Return the [X, Y] coordinate for the center point of the cell that contains the specified text.  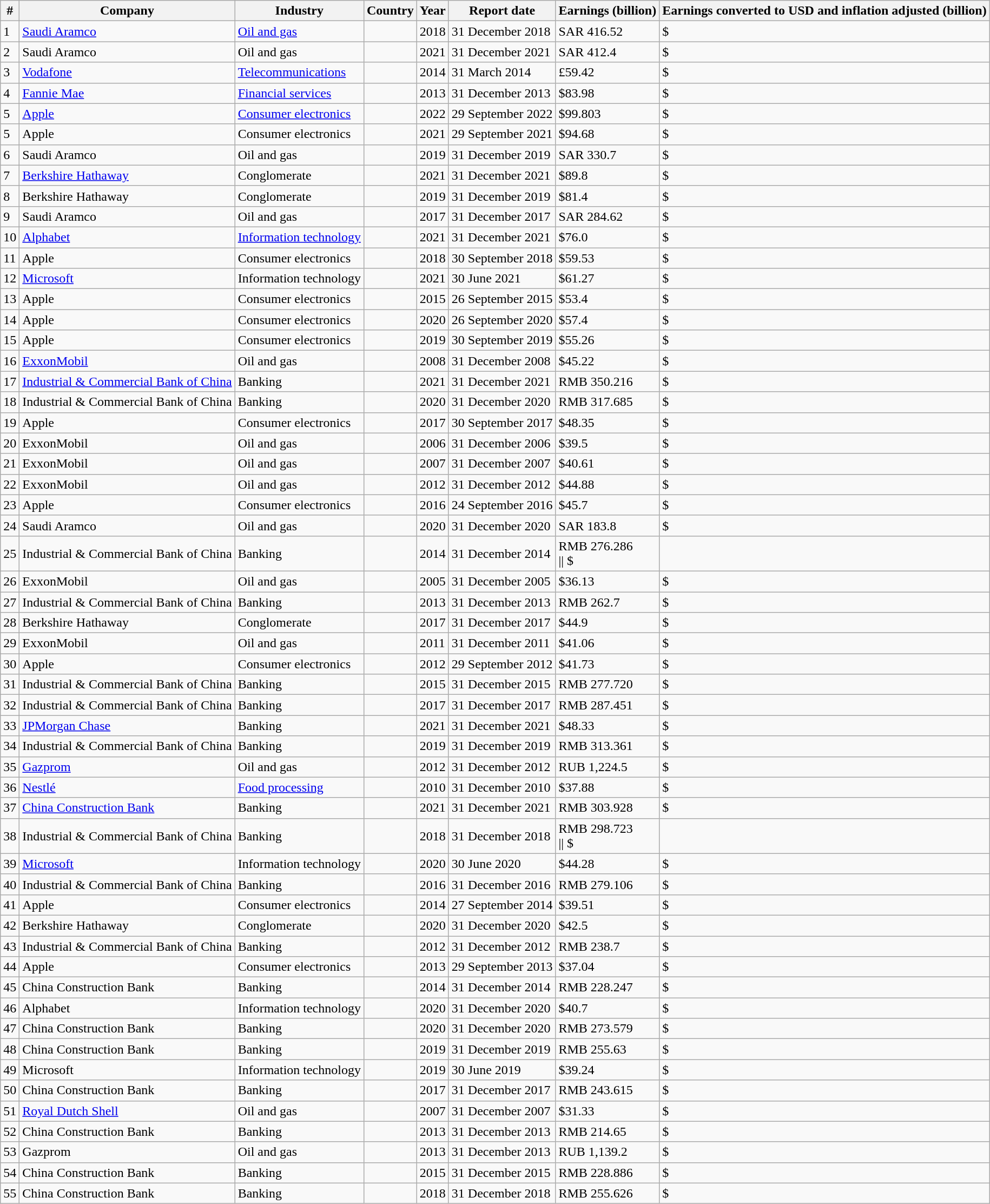
40 [10, 884]
$55.26 [608, 340]
2005 [433, 581]
SAR 330.7 [608, 155]
$89.8 [608, 175]
35 [10, 767]
$48.33 [608, 726]
1 [10, 31]
30 September 2017 [502, 423]
2010 [433, 787]
38 [10, 835]
29 [10, 643]
RMB 228.886 [608, 1173]
31 December 2016 [502, 884]
31 December 2010 [502, 787]
26 September 2015 [502, 299]
$44.28 [608, 864]
47 [10, 1029]
Year [433, 11]
30 September 2019 [502, 340]
33 [10, 726]
SAR 416.52 [608, 31]
Industry [299, 11]
Country [390, 11]
RMB 287.451 [608, 705]
$36.13 [608, 581]
$44.9 [608, 623]
RMB 350.216 [608, 381]
13 [10, 299]
2011 [433, 643]
$40.61 [608, 464]
8 [10, 196]
37 [10, 808]
31 December 2005 [502, 581]
22 [10, 484]
55 [10, 1193]
42 [10, 925]
2008 [433, 361]
31 March 2014 [502, 73]
28 [10, 623]
RMB 255.626 [608, 1193]
$48.35 [608, 423]
24 September 2016 [502, 505]
Telecommunications [299, 73]
32 [10, 705]
RMB 238.7 [608, 946]
$53.4 [608, 299]
53 [10, 1152]
2 [10, 52]
41 [10, 905]
29 September 2021 [502, 134]
31 December 2008 [502, 361]
$57.4 [608, 320]
SAR 183.8 [608, 525]
$45.7 [608, 505]
45 [10, 988]
$41.06 [608, 643]
$44.88 [608, 484]
18 [10, 402]
RMB 303.928 [608, 808]
44 [10, 967]
Nestlé [127, 787]
RMB 279.106 [608, 884]
$94.68 [608, 134]
3 [10, 73]
9 [10, 216]
# [10, 11]
48 [10, 1049]
RMB 262.7 [608, 602]
$76.0 [608, 237]
RMB 276.286|| $ [608, 553]
34 [10, 746]
31 [10, 685]
50 [10, 1090]
11 [10, 258]
29 September 2013 [502, 967]
RUB 1,224.5 [608, 767]
RMB 313.361 [608, 746]
$40.7 [608, 1008]
30 September 2018 [502, 258]
$37.04 [608, 967]
6 [10, 155]
2022 [433, 114]
7 [10, 175]
Company [127, 11]
$59.53 [608, 258]
43 [10, 946]
$45.22 [608, 361]
21 [10, 464]
4 [10, 93]
RMB 255.63 [608, 1049]
$31.33 [608, 1111]
SAR 412.4 [608, 52]
Food processing [299, 787]
$81.4 [608, 196]
Financial services [299, 93]
JPMorgan Chase [127, 726]
51 [10, 1111]
36 [10, 787]
£59.42 [608, 73]
RMB 317.685 [608, 402]
20 [10, 443]
Report date [502, 11]
12 [10, 279]
RMB 228.247 [608, 988]
31 December 2006 [502, 443]
24 [10, 525]
RUB 1,139.2 [608, 1152]
$42.5 [608, 925]
15 [10, 340]
Royal Dutch Shell [127, 1111]
$41.73 [608, 664]
16 [10, 361]
2006 [433, 443]
26 September 2020 [502, 320]
25 [10, 553]
RMB 273.579 [608, 1029]
19 [10, 423]
30 June 2021 [502, 279]
$39.24 [608, 1070]
30 June 2019 [502, 1070]
Fannie Mae [127, 93]
26 [10, 581]
$61.27 [608, 279]
27 [10, 602]
Earnings converted to USD and inflation adjusted (billion) [824, 11]
30 June 2020 [502, 864]
RMB 243.615 [608, 1090]
31 December 2011 [502, 643]
$37.88 [608, 787]
Vodafone [127, 73]
52 [10, 1131]
14 [10, 320]
$83.98 [608, 93]
SAR 284.62 [608, 216]
Earnings (billion) [608, 11]
30 [10, 664]
10 [10, 237]
RMB 298.723|| $ [608, 835]
$39.51 [608, 905]
17 [10, 381]
29 September 2012 [502, 664]
RMB 214.65 [608, 1131]
29 September 2022 [502, 114]
23 [10, 505]
$39.5 [608, 443]
RMB 277.720 [608, 685]
$99.803 [608, 114]
39 [10, 864]
46 [10, 1008]
49 [10, 1070]
54 [10, 1173]
27 September 2014 [502, 905]
